Locate the cell with the specified text and output its (X, Y) center coordinate. 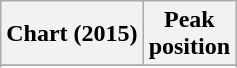
Peakposition (189, 34)
Chart (2015) (72, 34)
